Return the (X, Y) coordinate for the center point of the cell that contains the specified text.  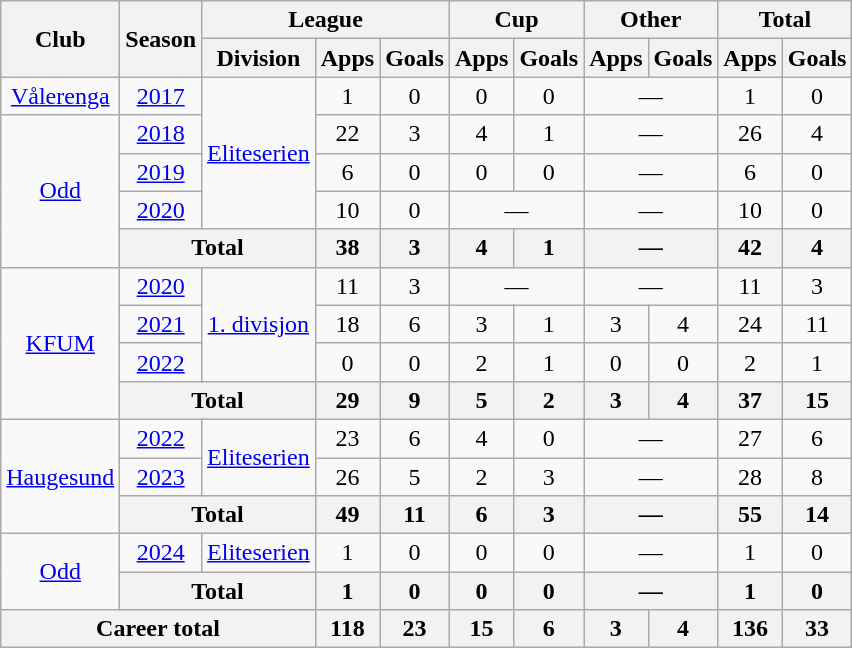
Division (259, 58)
38 (347, 248)
33 (817, 629)
42 (750, 248)
14 (817, 515)
Season (161, 39)
Career total (158, 629)
Vålerenga (60, 96)
2017 (161, 96)
Other (651, 20)
27 (750, 438)
2021 (161, 324)
2018 (161, 134)
55 (750, 515)
28 (750, 477)
37 (750, 400)
2019 (161, 172)
24 (750, 324)
KFUM (60, 343)
2023 (161, 477)
118 (347, 629)
18 (347, 324)
136 (750, 629)
2024 (161, 553)
29 (347, 400)
Haugesund (60, 476)
1. divisjon (259, 324)
22 (347, 134)
Cup (516, 20)
49 (347, 515)
9 (415, 400)
Club (60, 39)
League (326, 20)
8 (817, 477)
